Capture the cell that displays the provided text and extract its (X, Y) central coordinate. 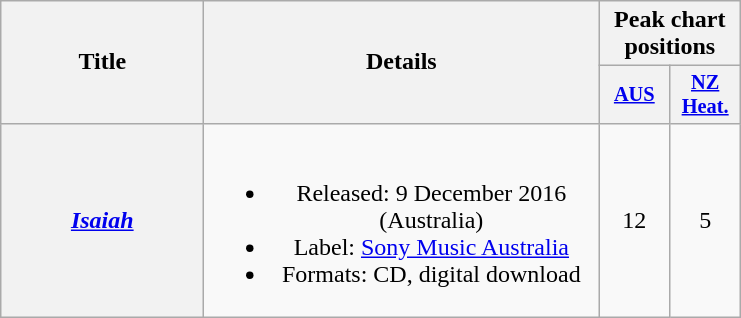
Isaiah (102, 220)
Details (402, 62)
5 (706, 220)
NZHeat. (706, 95)
Released: 9 December 2016 (Australia)Label: Sony Music AustraliaFormats: CD, digital download (402, 220)
AUS (634, 95)
12 (634, 220)
Title (102, 62)
Peak chart positions (670, 34)
